Output the [x, y] coordinate of the center of the cell containing the given text.  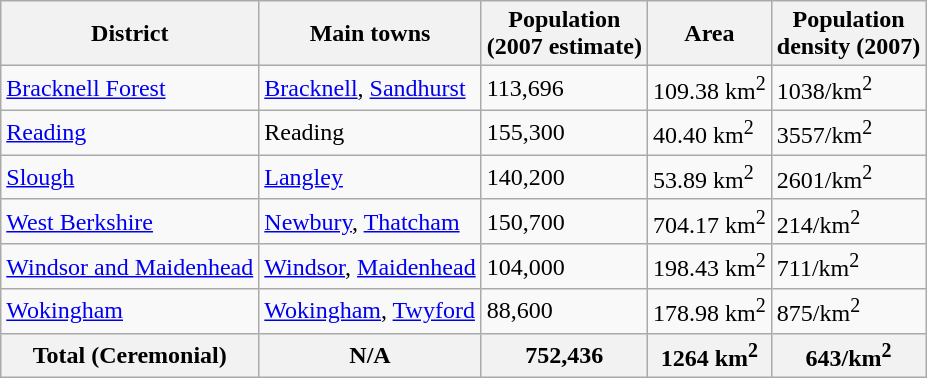
752,436 [564, 356]
3557/km2 [848, 132]
Wokingham, Twyford [370, 312]
214/km2 [848, 222]
Slough [130, 178]
875/km2 [848, 312]
Windsor, Maidenhead [370, 266]
Wokingham [130, 312]
Total (Ceremonial) [130, 356]
1264 km2 [710, 356]
Bracknell, Sandhurst [370, 88]
West Berkshire [130, 222]
53.89 km2 [710, 178]
Area [710, 34]
109.38 km2 [710, 88]
Newbury, Thatcham [370, 222]
1038/km2 [848, 88]
113,696 [564, 88]
140,200 [564, 178]
155,300 [564, 132]
104,000 [564, 266]
711/km2 [848, 266]
District [130, 34]
88,600 [564, 312]
643/km2 [848, 356]
150,700 [564, 222]
Langley [370, 178]
Windsor and Maidenhead [130, 266]
40.40 km2 [710, 132]
198.43 km2 [710, 266]
704.17 km2 [710, 222]
2601/km2 [848, 178]
N/A [370, 356]
178.98 km2 [710, 312]
Bracknell Forest [130, 88]
Main towns [370, 34]
Populationdensity (2007) [848, 34]
Population(2007 estimate) [564, 34]
